Extract the [x, y] coordinate from the center of the cell holding the provided text.  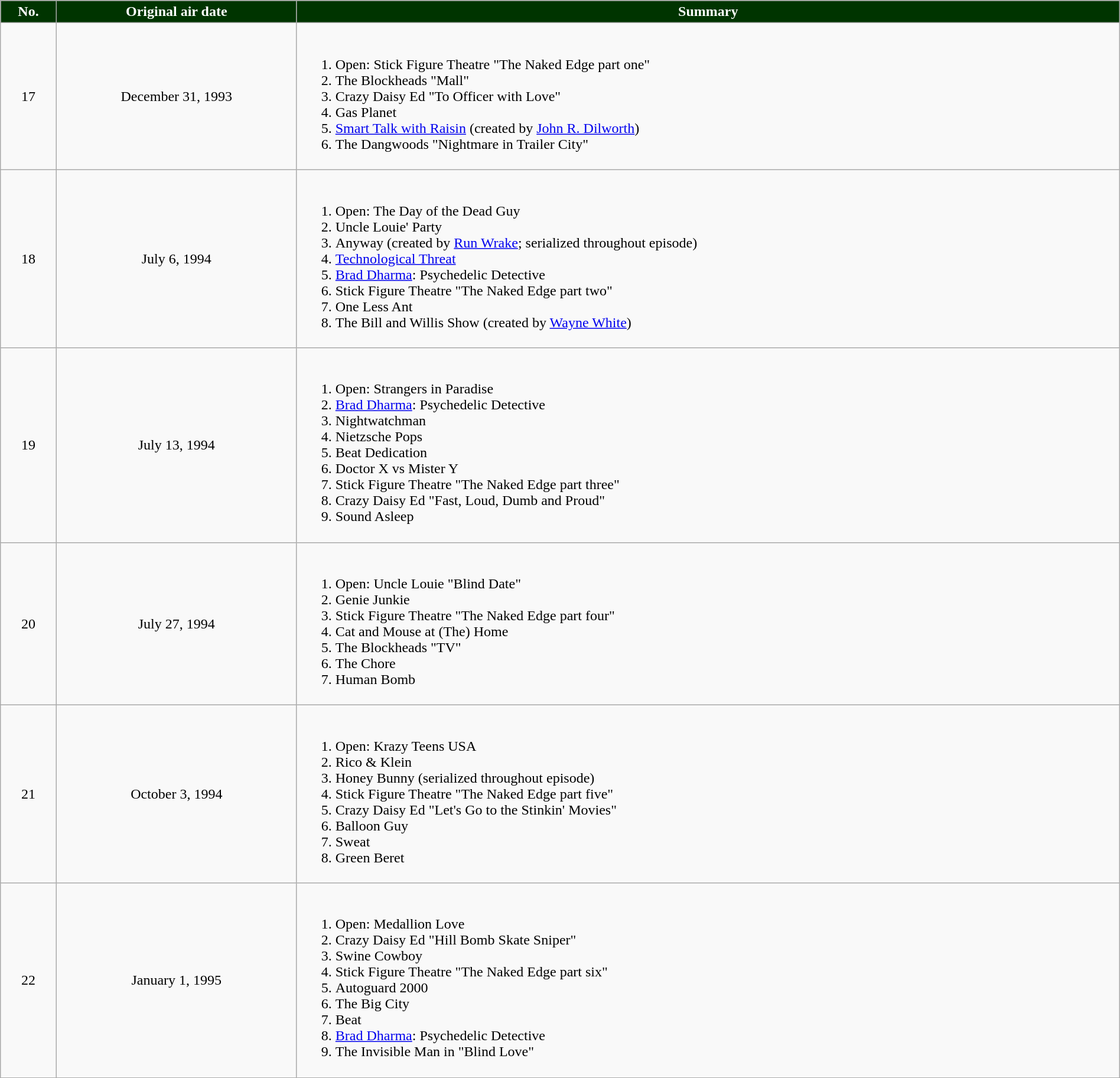
July 6, 1994 [176, 259]
17 [28, 96]
18 [28, 259]
20 [28, 624]
19 [28, 445]
October 3, 1994 [176, 794]
December 31, 1993 [176, 96]
Summary [708, 12]
21 [28, 794]
22 [28, 981]
Original air date [176, 12]
No. [28, 12]
July 27, 1994 [176, 624]
January 1, 1995 [176, 981]
July 13, 1994 [176, 445]
